Determine the (X, Y) coordinate at the center of the cell enclosing the given text.  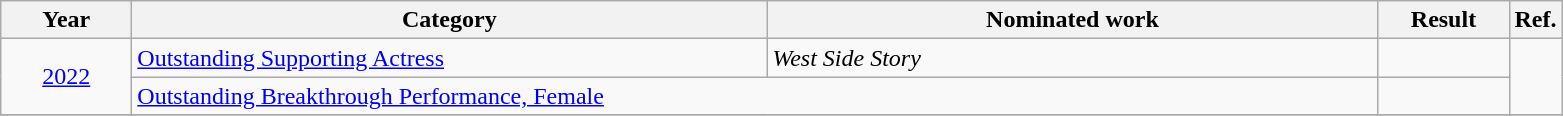
Outstanding Supporting Actress (450, 58)
Ref. (1536, 20)
2022 (66, 77)
West Side Story (1072, 58)
Category (450, 20)
Outstanding Breakthrough Performance, Female (755, 96)
Year (66, 20)
Result (1444, 20)
Nominated work (1072, 20)
